Identify which cell holds the provided text, then report its (x, y) central coordinate. 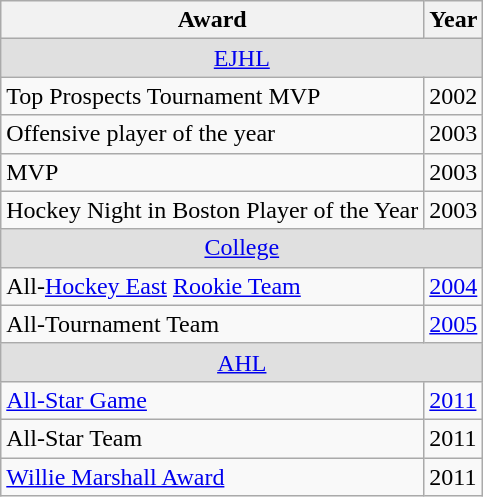
Offensive player of the year (212, 134)
All-Star Game (212, 400)
Year (454, 20)
2004 (454, 286)
Willie Marshall Award (212, 477)
2002 (454, 96)
All-Tournament Team (212, 324)
2005 (454, 324)
Hockey Night in Boston Player of the Year (212, 210)
EJHL (242, 58)
All-Hockey East Rookie Team (212, 286)
MVP (212, 172)
AHL (242, 362)
Award (212, 20)
College (242, 248)
Top Prospects Tournament MVP (212, 96)
All-Star Team (212, 438)
